Provide the [X, Y] coordinate of the cell's center where the given text is located.  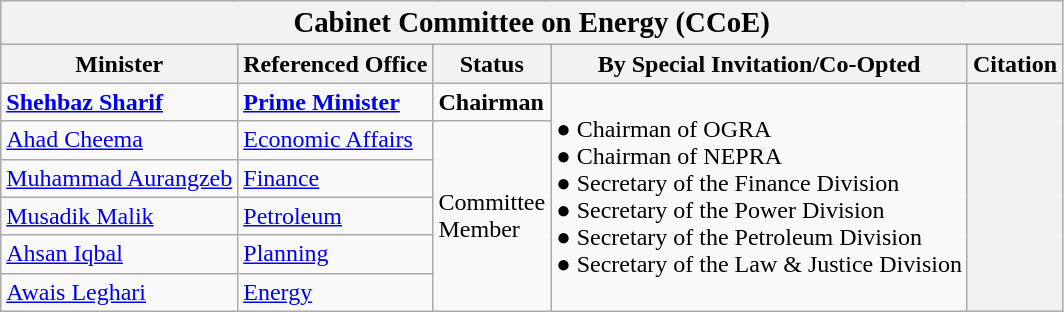
Prime Minister [336, 102]
Chairman [492, 102]
Musadik Malik [120, 216]
Minister [120, 64]
Finance [336, 178]
Economic Affairs [336, 140]
Referenced Office [336, 64]
By Special Invitation/Co-Opted [760, 64]
Citation [1014, 64]
Shehbaz Sharif [120, 102]
Energy [336, 292]
Awais Leghari [120, 292]
Status [492, 64]
Ahsan Iqbal [120, 254]
CommitteeMember [492, 216]
Cabinet Committee on Energy (CCoE) [532, 23]
Planning [336, 254]
Petroleum [336, 216]
Muhammad Aurangzeb [120, 178]
Ahad Cheema [120, 140]
